Capture the cell that displays the provided text and extract its (X, Y) central coordinate. 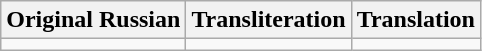
Transliteration (268, 20)
Original Russian (94, 20)
Translation (416, 20)
